Output the [X, Y] coordinate of the center of the cell containing the given text.  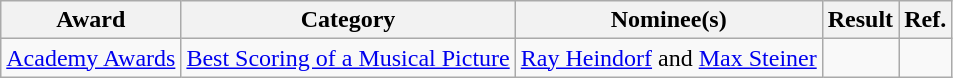
Award [91, 20]
Nominee(s) [668, 20]
Best Scoring of a Musical Picture [348, 58]
Ray Heindorf and Max Steiner [668, 58]
Academy Awards [91, 58]
Category [348, 20]
Ref. [926, 20]
Result [860, 20]
